Return [X, Y] of the center of cell containing provided text 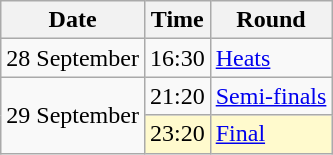
28 September [73, 58]
21:20 [177, 96]
Semi-finals [271, 96]
Time [177, 20]
23:20 [177, 134]
Heats [271, 58]
Final [271, 134]
Date [73, 20]
29 September [73, 115]
Round [271, 20]
16:30 [177, 58]
